Output the [x, y] coordinate of the center of the cell containing the given text.  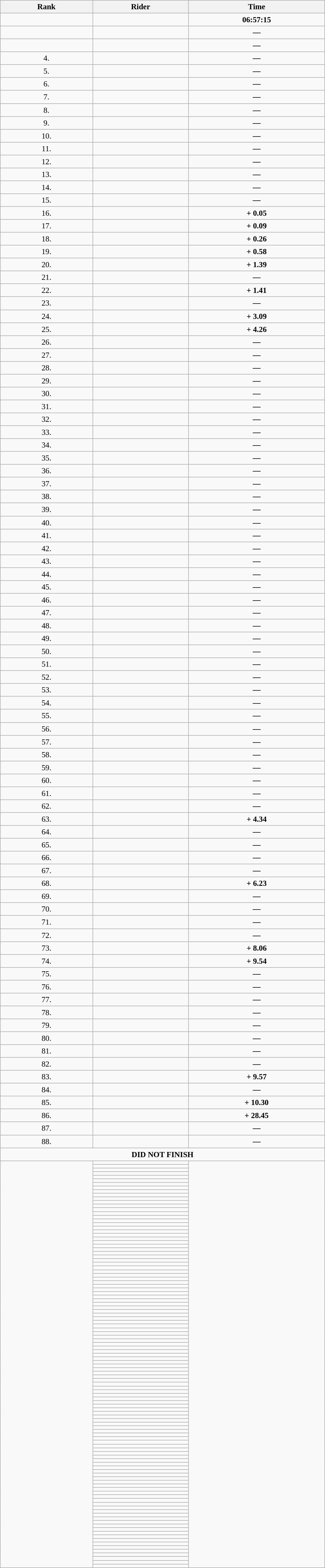
58. [47, 755]
87. [47, 1129]
33. [47, 432]
50. [47, 652]
80. [47, 1038]
+ 1.39 [256, 265]
+ 0.26 [256, 239]
4. [47, 58]
28. [47, 368]
49. [47, 639]
16. [47, 213]
29. [47, 381]
59. [47, 768]
57. [47, 742]
72. [47, 935]
45. [47, 587]
66. [47, 858]
79. [47, 1025]
+ 28.45 [256, 1116]
19. [47, 252]
26. [47, 342]
13. [47, 175]
Time [256, 7]
76. [47, 987]
+ 0.58 [256, 252]
25. [47, 329]
38. [47, 497]
40. [47, 523]
69. [47, 896]
68. [47, 883]
27. [47, 355]
23. [47, 304]
64. [47, 832]
51. [47, 664]
78. [47, 1012]
52. [47, 677]
54. [47, 703]
DID NOT FINISH [162, 1154]
31. [47, 406]
12. [47, 162]
48. [47, 626]
17. [47, 226]
20. [47, 265]
53. [47, 690]
37. [47, 484]
+ 10.30 [256, 1103]
43. [47, 561]
30. [47, 394]
5. [47, 71]
88. [47, 1141]
22. [47, 290]
82. [47, 1064]
+ 9.57 [256, 1077]
86. [47, 1116]
24. [47, 316]
70. [47, 909]
62. [47, 806]
11. [47, 149]
06:57:15 [256, 20]
77. [47, 1000]
75. [47, 974]
63. [47, 819]
21. [47, 277]
61. [47, 793]
32. [47, 419]
7. [47, 97]
55. [47, 716]
35. [47, 458]
+ 4.26 [256, 329]
41. [47, 535]
10. [47, 136]
9. [47, 123]
73. [47, 948]
Rank [47, 7]
71. [47, 922]
84. [47, 1090]
15. [47, 200]
39. [47, 510]
+ 4.34 [256, 819]
46. [47, 600]
18. [47, 239]
+ 0.09 [256, 226]
+ 0.05 [256, 213]
42. [47, 548]
34. [47, 445]
83. [47, 1077]
Rider [141, 7]
+ 6.23 [256, 883]
60. [47, 781]
81. [47, 1051]
44. [47, 574]
+ 3.09 [256, 316]
6. [47, 84]
36. [47, 471]
+ 1.41 [256, 290]
+ 9.54 [256, 961]
8. [47, 110]
65. [47, 845]
+ 8.06 [256, 948]
74. [47, 961]
47. [47, 613]
14. [47, 187]
85. [47, 1103]
56. [47, 729]
67. [47, 871]
